Search for the cell housing the specified text and yield its (x, y) center coordinate. 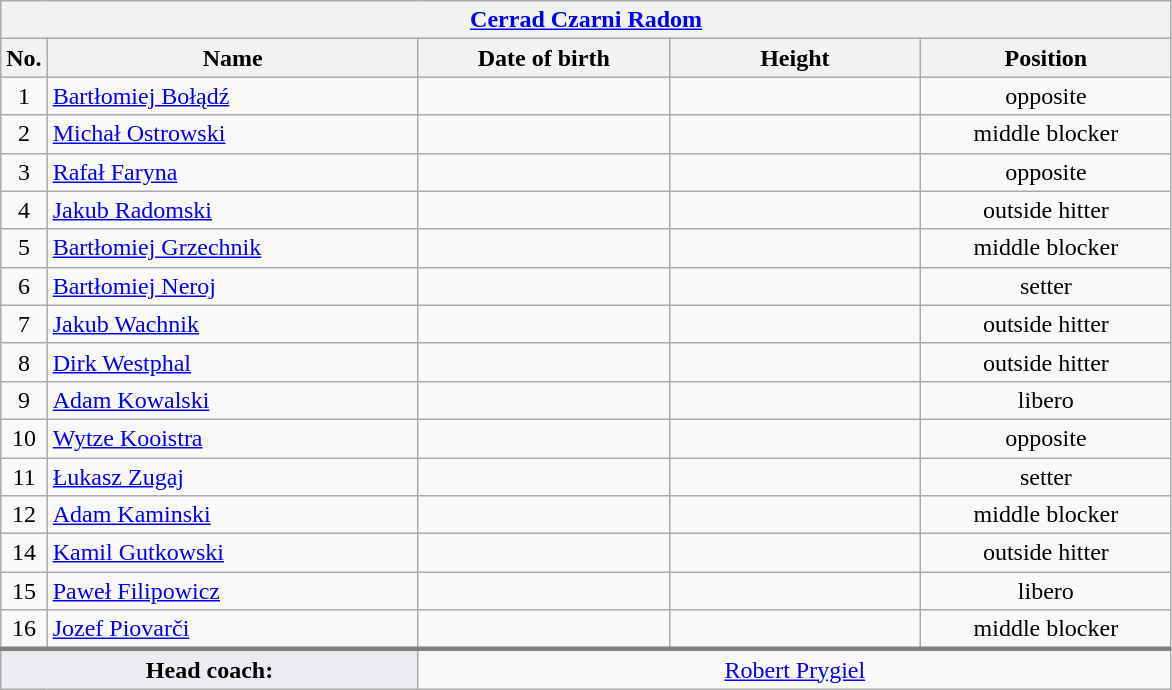
Adam Kaminski (232, 515)
Wytze Kooistra (232, 438)
Date of birth (544, 58)
Position (1046, 58)
3 (24, 172)
Łukasz Zugaj (232, 477)
12 (24, 515)
Michał Ostrowski (232, 134)
2 (24, 134)
14 (24, 553)
5 (24, 248)
No. (24, 58)
Cerrad Czarni Radom (586, 20)
Robert Prygiel (794, 669)
15 (24, 591)
Head coach: (210, 669)
Rafał Faryna (232, 172)
Bartłomiej Bołądź (232, 96)
Kamil Gutkowski (232, 553)
Jakub Radomski (232, 210)
Jakub Wachnik (232, 324)
Paweł Filipowicz (232, 591)
7 (24, 324)
6 (24, 286)
9 (24, 400)
11 (24, 477)
Adam Kowalski (232, 400)
16 (24, 630)
8 (24, 362)
Height (794, 58)
Bartłomiej Grzechnik (232, 248)
Jozef Piovarči (232, 630)
1 (24, 96)
Bartłomiej Neroj (232, 286)
Name (232, 58)
10 (24, 438)
Dirk Westphal (232, 362)
4 (24, 210)
